Capture the cell that displays the provided text and extract its [x, y] central coordinate. 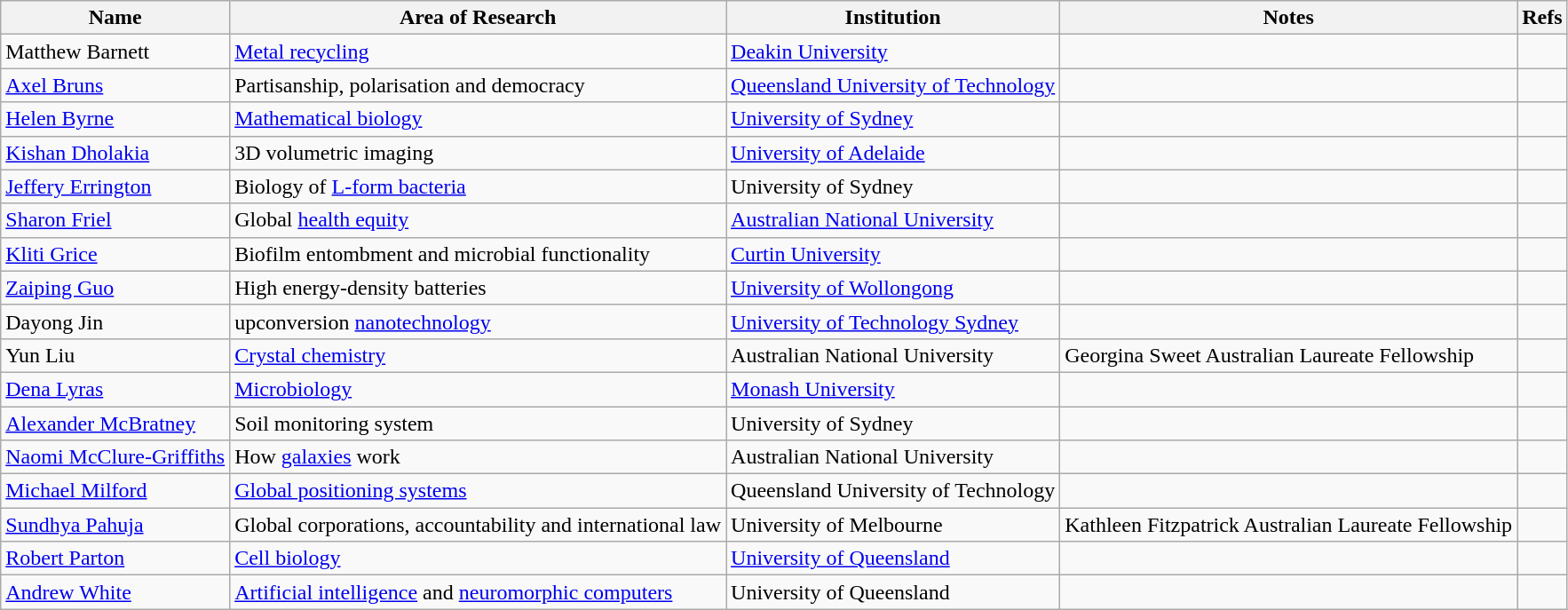
3D volumetric imaging [478, 153]
Soil monitoring system [478, 424]
Sundhya Pahuja [115, 525]
Andrew White [115, 592]
Cell biology [478, 559]
upconversion nanotechnology [478, 321]
Global positioning systems [478, 491]
Artificial intelligence and neuromorphic computers [478, 592]
Sharon Friel [115, 220]
Global health equity [478, 220]
Mathematical biology [478, 119]
High energy-density batteries [478, 288]
Notes [1289, 18]
Zaiping Guo [115, 288]
Robert Parton [115, 559]
Refs [1542, 18]
Helen Byrne [115, 119]
Kathleen Fitzpatrick Australian Laureate Fellowship [1289, 525]
Georgina Sweet Australian Laureate Fellowship [1289, 355]
University of Wollongong [893, 288]
Global corporations, accountability and international law [478, 525]
Crystal chemistry [478, 355]
University of Adelaide [893, 153]
Area of Research [478, 18]
University of Technology Sydney [893, 321]
Kliti Grice [115, 254]
Monash University [893, 389]
Dena Lyras [115, 389]
Kishan Dholakia [115, 153]
Matthew Barnett [115, 51]
Axel Bruns [115, 85]
Michael Milford [115, 491]
Metal recycling [478, 51]
Biology of L-form bacteria [478, 186]
Yun Liu [115, 355]
Alexander McBratney [115, 424]
Curtin University [893, 254]
Partisanship, polarisation and democracy [478, 85]
University of Melbourne [893, 525]
Dayong Jin [115, 321]
Deakin University [893, 51]
Biofilm entombment and microbial functionality [478, 254]
Jeffery Errington [115, 186]
Microbiology [478, 389]
How galaxies work [478, 457]
Naomi McClure-Griffiths [115, 457]
Name [115, 18]
Institution [893, 18]
